Identify which cell holds the provided text, then report its [X, Y] central coordinate. 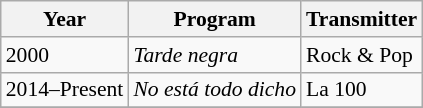
Year [65, 19]
Tarde negra [214, 55]
La 100 [362, 90]
Program [214, 19]
Transmitter [362, 19]
2014–Present [65, 90]
Rock & Pop [362, 55]
No está todo dicho [214, 90]
2000 [65, 55]
